Identify which cell holds the provided text, then report its [x, y] central coordinate. 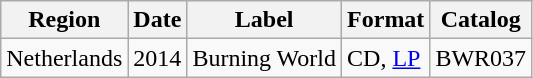
Netherlands [64, 58]
2014 [158, 58]
BWR037 [481, 58]
Label [264, 20]
Format [386, 20]
CD, LP [386, 58]
Burning World [264, 58]
Date [158, 20]
Region [64, 20]
Catalog [481, 20]
